Scan for the cell matching the given text and deliver its [x, y] coordinate at center. 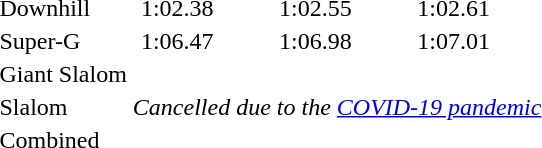
1:06.47 [202, 41]
1:06.98 [342, 41]
